Extract the [X, Y] coordinate from the center of the cell holding the provided text.  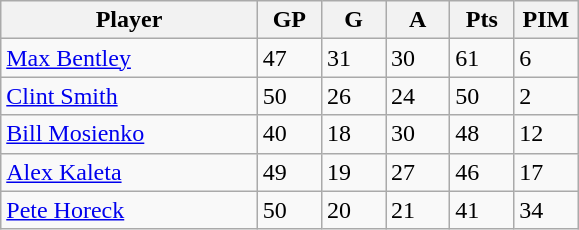
Pts [482, 20]
6 [546, 58]
Player [130, 20]
61 [482, 58]
Clint Smith [130, 96]
24 [418, 96]
40 [289, 134]
12 [546, 134]
49 [289, 172]
19 [353, 172]
GP [289, 20]
27 [418, 172]
31 [353, 58]
20 [353, 210]
Bill Mosienko [130, 134]
21 [418, 210]
18 [353, 134]
17 [546, 172]
A [418, 20]
26 [353, 96]
Alex Kaleta [130, 172]
2 [546, 96]
41 [482, 210]
G [353, 20]
46 [482, 172]
47 [289, 58]
PIM [546, 20]
48 [482, 134]
Max Bentley [130, 58]
34 [546, 210]
Pete Horeck [130, 210]
